Output the (X, Y) coordinate of the center of the cell containing the given text.  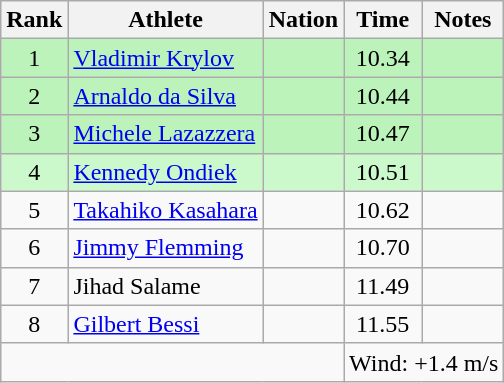
Takahiko Kasahara (166, 210)
Athlete (166, 20)
5 (34, 210)
Michele Lazazzera (166, 134)
10.44 (383, 96)
6 (34, 248)
10.47 (383, 134)
10.34 (383, 58)
Nation (303, 20)
Jimmy Flemming (166, 248)
2 (34, 96)
8 (34, 324)
11.55 (383, 324)
Kennedy Ondiek (166, 172)
Wind: +1.4 m/s (424, 362)
4 (34, 172)
11.49 (383, 286)
Time (383, 20)
Notes (463, 20)
Arnaldo da Silva (166, 96)
Gilbert Bessi (166, 324)
Rank (34, 20)
Vladimir Krylov (166, 58)
7 (34, 286)
1 (34, 58)
Jihad Salame (166, 286)
10.51 (383, 172)
3 (34, 134)
10.70 (383, 248)
10.62 (383, 210)
